Return the [x, y] coordinate for the center point of the cell that contains the specified text.  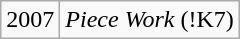
2007 [30, 20]
Piece Work (!K7) [150, 20]
